Return (X, Y) of the center of cell containing provided text 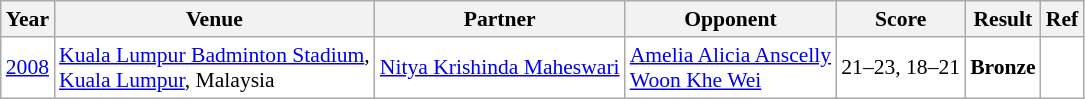
Amelia Alicia Anscelly Woon Khe Wei (731, 68)
Score (900, 19)
2008 (28, 68)
Nitya Krishinda Maheswari (500, 68)
Result (1003, 19)
Year (28, 19)
Venue (214, 19)
Kuala Lumpur Badminton Stadium, Kuala Lumpur, Malaysia (214, 68)
Opponent (731, 19)
Ref (1062, 19)
Bronze (1003, 68)
Partner (500, 19)
21–23, 18–21 (900, 68)
